Return [X, Y] of the center of cell containing provided text 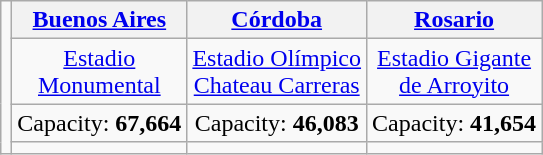
EstadioMonumental [100, 72]
Estadio Gigantede Arroyito [454, 72]
Estadio OlímpicoChateau Carreras [277, 72]
Capacity: 67,664 [100, 123]
Córdoba [277, 20]
Capacity: 41,654 [454, 123]
Buenos Aires [100, 20]
Rosario [454, 20]
Capacity: 46,083 [277, 123]
